Output the (x, y) coordinate of the center of the cell containing the given text.  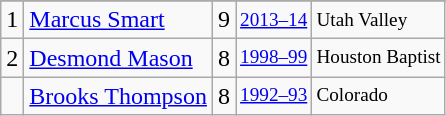
Brooks Thompson (118, 96)
Desmond Mason (118, 58)
Colorado (378, 96)
1998–99 (274, 58)
Marcus Smart (118, 20)
Houston Baptist (378, 58)
1 (12, 20)
1992–93 (274, 96)
2013–14 (274, 20)
9 (224, 20)
2 (12, 58)
Utah Valley (378, 20)
